Locate the cell with the specified text and output its (x, y) center coordinate. 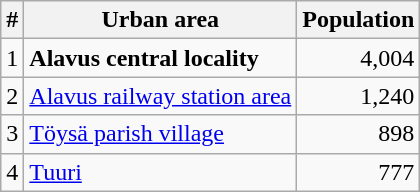
# (12, 20)
1,240 (358, 96)
777 (358, 172)
Population (358, 20)
4,004 (358, 58)
Alavus railway station area (160, 96)
Alavus central locality (160, 58)
Tuuri (160, 172)
Töysä parish village (160, 134)
2 (12, 96)
3 (12, 134)
1 (12, 58)
4 (12, 172)
Urban area (160, 20)
898 (358, 134)
